Provide the (X, Y) coordinate of the cell's center where the given text is located.  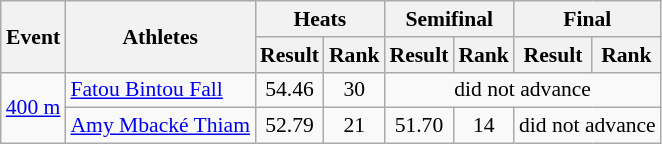
54.46 (290, 90)
Athletes (160, 36)
52.79 (290, 126)
Fatou Bintou Fall (160, 90)
Event (34, 36)
400 m (34, 108)
Semifinal (448, 19)
Amy Mbacké Thiam (160, 126)
30 (354, 90)
21 (354, 126)
14 (484, 126)
Heats (320, 19)
51.70 (418, 126)
Final (588, 19)
